Search for the cell housing the specified text and yield its (X, Y) center coordinate. 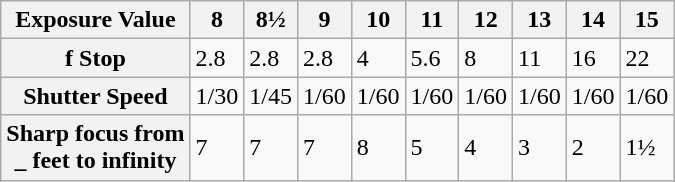
8½ (271, 20)
9 (325, 20)
2 (593, 148)
13 (540, 20)
f Stop (96, 58)
Exposure Value (96, 20)
3 (540, 148)
Sharp focus from_ feet to infinity (96, 148)
15 (647, 20)
1/45 (271, 96)
5.6 (432, 58)
1/30 (217, 96)
16 (593, 58)
5 (432, 148)
10 (378, 20)
22 (647, 58)
14 (593, 20)
Shutter Speed (96, 96)
1½ (647, 148)
12 (486, 20)
